Capture the cell that displays the provided text and extract its (X, Y) central coordinate. 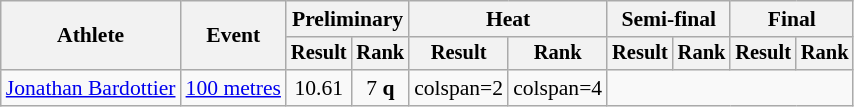
10.61 (319, 88)
Athlete (91, 36)
Preliminary (348, 19)
7 q (381, 88)
colspan=4 (558, 88)
Semi-final (668, 19)
Jonathan Bardottier (91, 88)
Final (792, 19)
colspan=2 (458, 88)
Heat (508, 19)
Event (234, 36)
100 metres (234, 88)
